Locate the cell with the specified text and output its [x, y] center coordinate. 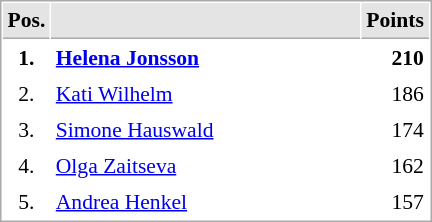
4. [26, 165]
1. [26, 57]
3. [26, 129]
186 [396, 93]
210 [396, 57]
Helena Jonsson [206, 57]
Simone Hauswald [206, 129]
Olga Zaitseva [206, 165]
157 [396, 201]
174 [396, 129]
Andrea Henkel [206, 201]
Points [396, 21]
Pos. [26, 21]
Kati Wilhelm [206, 93]
162 [396, 165]
5. [26, 201]
2. [26, 93]
